Identify which cell holds the provided text, then report its (X, Y) central coordinate. 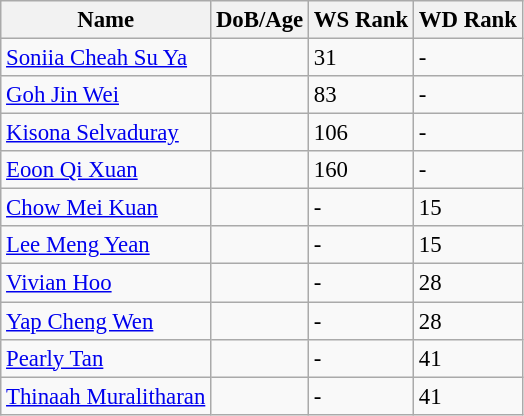
83 (362, 95)
Thinaah Muralitharan (106, 396)
Kisona Selvaduray (106, 133)
Yap Cheng Wen (106, 321)
WS Rank (362, 20)
Pearly Tan (106, 358)
Soniia Cheah Su Ya (106, 58)
WD Rank (468, 20)
160 (362, 170)
106 (362, 133)
Name (106, 20)
31 (362, 58)
Lee Meng Yean (106, 245)
Chow Mei Kuan (106, 208)
Eoon Qi Xuan (106, 170)
DoB/Age (260, 20)
Goh Jin Wei (106, 95)
Vivian Hoo (106, 283)
